Identify which cell holds the provided text, then report its (X, Y) central coordinate. 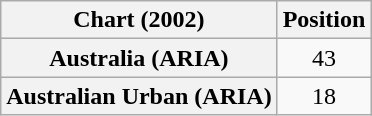
18 (324, 96)
Position (324, 20)
43 (324, 58)
Australia (ARIA) (139, 58)
Chart (2002) (139, 20)
Australian Urban (ARIA) (139, 96)
